Capture the cell that displays the provided text and extract its (x, y) central coordinate. 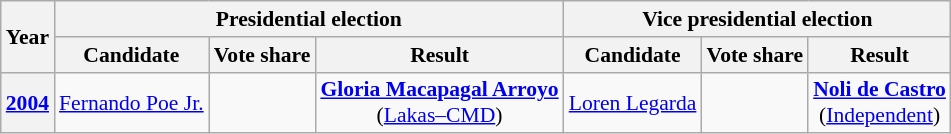
Year (28, 36)
2004 (28, 102)
Vice presidential election (758, 19)
Noli de Castro(Independent) (880, 102)
Gloria Macapagal Arroyo(Lakas–CMD) (439, 102)
Loren Legarda (633, 102)
Fernando Poe Jr. (132, 102)
Presidential election (309, 19)
